Identify which cell holds the provided text, then report its (X, Y) central coordinate. 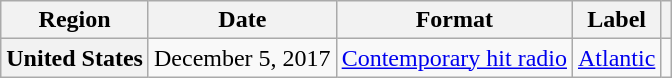
Date (242, 20)
Atlantic (616, 58)
United States (75, 58)
December 5, 2017 (242, 58)
Label (616, 20)
Region (75, 20)
Contemporary hit radio (454, 58)
Format (454, 20)
